Output the (x, y) coordinate of the center of the cell containing the given text.  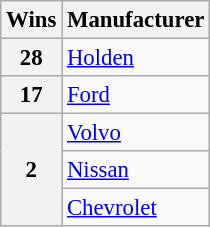
28 (32, 58)
2 (32, 170)
Volvo (136, 133)
Holden (136, 58)
Manufacturer (136, 20)
Wins (32, 20)
Nissan (136, 170)
Chevrolet (136, 208)
Ford (136, 95)
17 (32, 95)
